Identify which cell holds the provided text, then report its [X, Y] central coordinate. 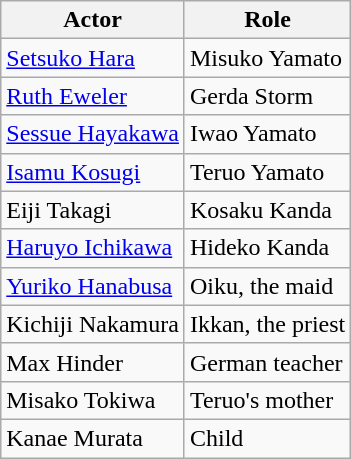
Teruo Yamato [267, 172]
Oiku, the maid [267, 286]
Ruth Eweler [93, 96]
Misuko Yamato [267, 58]
Gerda Storm [267, 96]
Actor [93, 20]
Teruo's mother [267, 400]
Kosaku Kanda [267, 210]
German teacher [267, 362]
Sessue Hayakawa [93, 134]
Kichiji Nakamura [93, 324]
Ikkan, the priest [267, 324]
Eiji Takagi [93, 210]
Yuriko Hanabusa [93, 286]
Isamu Kosugi [93, 172]
Role [267, 20]
Kanae Murata [93, 438]
Max Hinder [93, 362]
Iwao Yamato [267, 134]
Setsuko Hara [93, 58]
Child [267, 438]
Haruyo Ichikawa [93, 248]
Misako Tokiwa [93, 400]
Hideko Kanda [267, 248]
